For the text-containing cell, return its midpoint in [x, y] coordinate format. 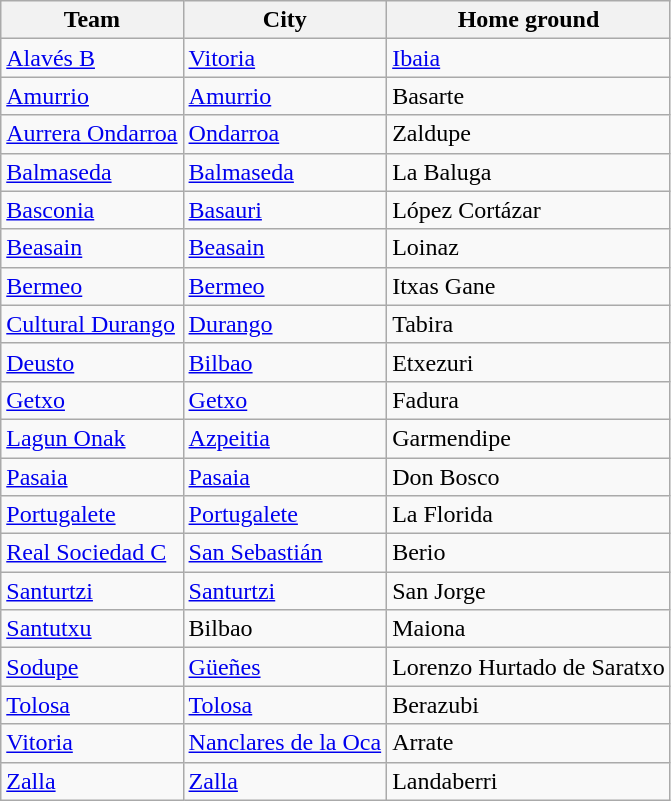
Fadura [529, 400]
La Florida [529, 515]
Arrate [529, 743]
Lorenzo Hurtado de Saratxo [529, 667]
Lagun Onak [92, 438]
Tabira [529, 324]
Deusto [92, 362]
Ondarroa [285, 134]
Basconia [92, 210]
Maiona [529, 629]
López Cortázar [529, 210]
Landaberri [529, 781]
Basauri [285, 210]
Azpeitia [285, 438]
Home ground [529, 20]
Aurrera Ondarroa [92, 134]
Zaldupe [529, 134]
Team [92, 20]
Ibaia [529, 58]
Berio [529, 553]
Garmendipe [529, 438]
Don Bosco [529, 477]
Durango [285, 324]
Basarte [529, 96]
Real Sociedad C [92, 553]
Loinaz [529, 248]
San Jorge [529, 591]
Santutxu [92, 629]
Cultural Durango [92, 324]
Nanclares de la Oca [285, 743]
San Sebastián [285, 553]
La Baluga [529, 172]
Berazubi [529, 705]
Etxezuri [529, 362]
Itxas Gane [529, 286]
Sodupe [92, 667]
Güeñes [285, 667]
City [285, 20]
Alavés B [92, 58]
